Return (X, Y) of the center of cell containing provided text 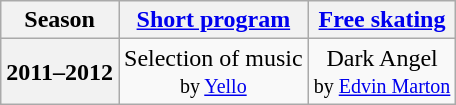
Season (60, 20)
Free skating (382, 20)
Selection of music by Yello (213, 72)
Short program (213, 20)
Dark Angel by Edvin Marton (382, 72)
2011–2012 (60, 72)
